Return the (X, Y) coordinate for the center point of the cell that contains the specified text.  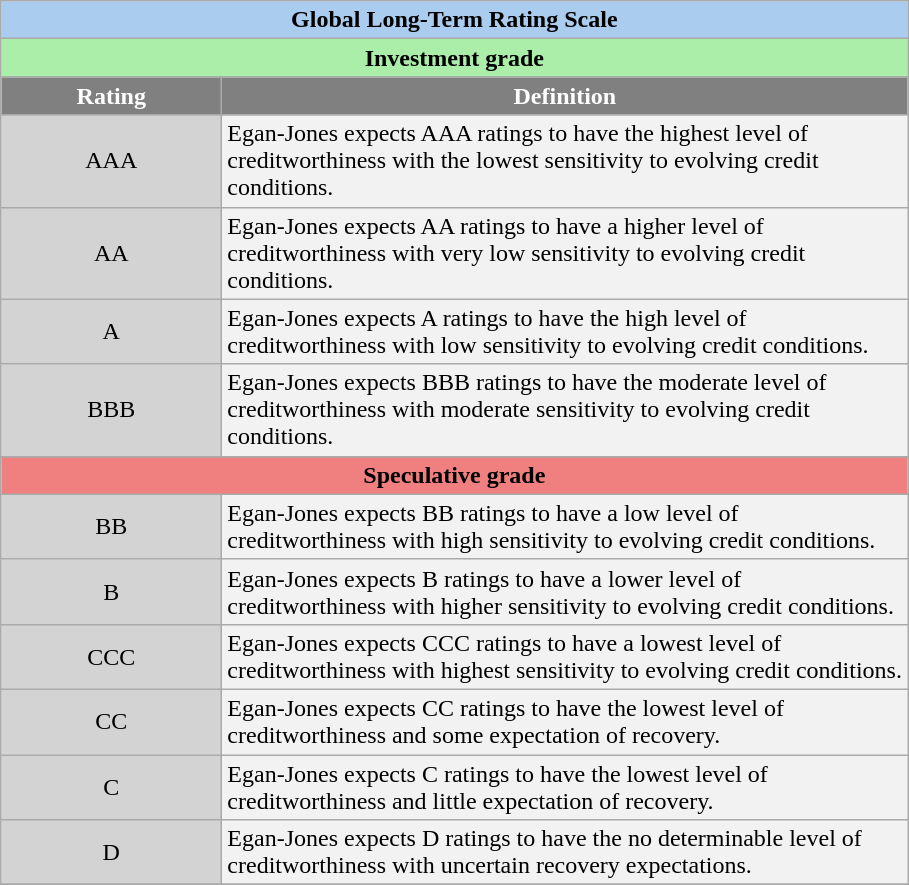
Egan-Jones expects AAA ratings to have the highest level of creditworthiness with the lowest sensitivity to evolving credit conditions. (565, 161)
Egan-Jones expects D ratings to have the no determinable level of creditworthiness with uncertain recovery expectations. (565, 852)
Speculative grade (454, 475)
Investment grade (454, 58)
Egan-Jones expects C ratings to have the lowest level of creditworthiness and little expectation of recovery. (565, 786)
Egan-Jones expects CCC ratings to have a lowest level of creditworthiness with highest sensitivity to evolving credit conditions. (565, 656)
Rating (112, 96)
B (112, 592)
D (112, 852)
Global Long-Term Rating Scale (454, 20)
Egan-Jones expects BBB ratings to have the moderate level of creditworthiness with moderate sensitivity to evolving credit conditions. (565, 410)
Egan-Jones expects AA ratings to have a higher level of creditworthiness with very low sensitivity to evolving credit conditions. (565, 253)
A (112, 332)
Egan-Jones expects A ratings to have the high level of creditworthiness with low sensitivity to evolving credit conditions. (565, 332)
Definition (565, 96)
Egan-Jones expects BB ratings to have a low level of creditworthiness with high sensitivity to evolving credit conditions. (565, 526)
AAA (112, 161)
CC (112, 722)
CCC (112, 656)
AA (112, 253)
Egan-Jones expects CC ratings to have the lowest level of creditworthiness and some expectation of recovery. (565, 722)
BBB (112, 410)
C (112, 786)
BB (112, 526)
Egan-Jones expects B ratings to have a lower level of creditworthiness with higher sensitivity to evolving credit conditions. (565, 592)
